Return [x, y] of the center of cell containing provided text 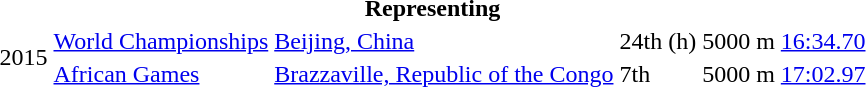
5000 m [739, 41]
World Championships [161, 41]
Beijing, China [444, 41]
24th (h) [658, 41]
